Return (X, Y) of the center of cell containing provided text 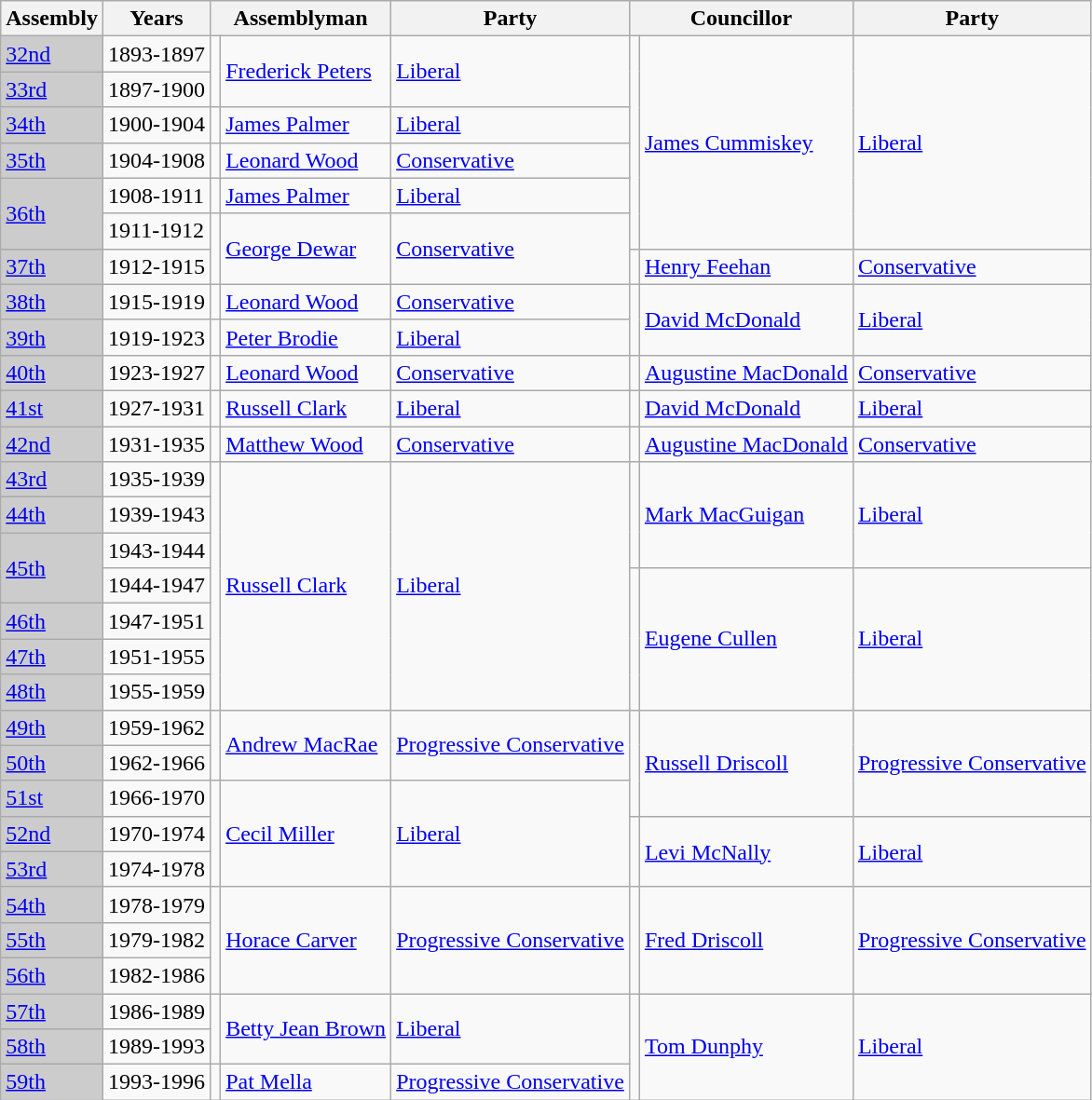
Henry Feehan (745, 266)
49th (52, 727)
1986-1989 (157, 1011)
Assemblyman (301, 19)
1908-1911 (157, 196)
1979-1982 (157, 940)
1939-1943 (157, 515)
George Dewar (306, 249)
Cecil Miller (306, 834)
50th (52, 763)
1931-1935 (157, 444)
42nd (52, 444)
58th (52, 1047)
57th (52, 1011)
52nd (52, 834)
Tom Dunphy (745, 1046)
Assembly (52, 19)
Matthew Wood (306, 444)
1947-1951 (157, 621)
1951-1955 (157, 657)
43rd (52, 480)
1919-1923 (157, 337)
Years (157, 19)
59th (52, 1082)
40th (52, 373)
1962-1966 (157, 763)
1989-1993 (157, 1047)
55th (52, 940)
Betty Jean Brown (306, 1028)
Frederick Peters (306, 72)
1974-1978 (157, 869)
1897-1900 (157, 89)
1904-1908 (157, 160)
1915-1919 (157, 302)
39th (52, 337)
Fred Driscoll (745, 940)
36th (52, 213)
54th (52, 904)
51st (52, 798)
Pat Mella (306, 1082)
1912-1915 (157, 266)
1966-1970 (157, 798)
34th (52, 125)
Levi McNally (745, 851)
1923-1927 (157, 373)
Russell Driscoll (745, 763)
1955-1959 (157, 692)
48th (52, 692)
38th (52, 302)
1959-1962 (157, 727)
Mark MacGuigan (745, 515)
Councillor (741, 19)
1900-1904 (157, 125)
James Cummiskey (745, 143)
Eugene Cullen (745, 639)
33rd (52, 89)
47th (52, 657)
56th (52, 975)
41st (52, 408)
1944-1947 (157, 586)
1935-1939 (157, 480)
37th (52, 266)
1943-1944 (157, 550)
Andrew MacRae (306, 745)
32nd (52, 54)
1993-1996 (157, 1082)
46th (52, 621)
1970-1974 (157, 834)
1927-1931 (157, 408)
1893-1897 (157, 54)
44th (52, 515)
35th (52, 160)
1911-1912 (157, 231)
1982-1986 (157, 975)
45th (52, 568)
Peter Brodie (306, 337)
1978-1979 (157, 904)
53rd (52, 869)
Horace Carver (306, 940)
